Return (X, Y) of the center of cell containing provided text 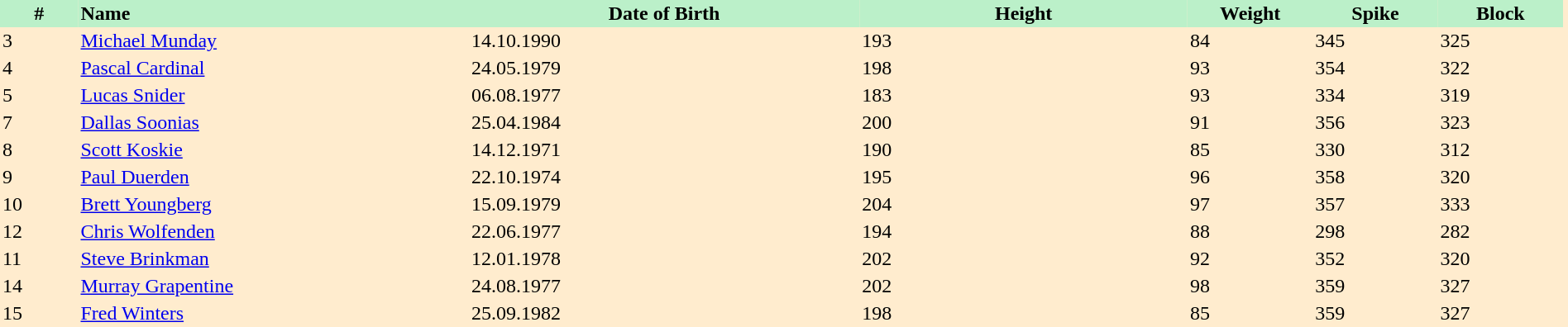
Weight (1250, 13)
12 (39, 231)
325 (1500, 41)
5 (39, 96)
14 (39, 286)
Date of Birth (664, 13)
194 (1024, 231)
356 (1374, 122)
358 (1374, 177)
15.09.1979 (664, 205)
# (39, 13)
24.05.1979 (664, 68)
298 (1374, 231)
9 (39, 177)
06.08.1977 (664, 96)
193 (1024, 41)
334 (1374, 96)
352 (1374, 259)
Michael Munday (273, 41)
25.04.1984 (664, 122)
354 (1374, 68)
Chris Wolfenden (273, 231)
8 (39, 150)
10 (39, 205)
204 (1024, 205)
Pascal Cardinal (273, 68)
4 (39, 68)
22.06.1977 (664, 231)
24.08.1977 (664, 286)
Height (1024, 13)
96 (1250, 177)
183 (1024, 96)
98 (1250, 286)
Steve Brinkman (273, 259)
12.01.1978 (664, 259)
97 (1250, 205)
Paul Duerden (273, 177)
Fred Winters (273, 314)
330 (1374, 150)
Spike (1374, 13)
323 (1500, 122)
11 (39, 259)
333 (1500, 205)
190 (1024, 150)
Block (1500, 13)
Scott Koskie (273, 150)
Name (273, 13)
319 (1500, 96)
345 (1374, 41)
14.12.1971 (664, 150)
22.10.1974 (664, 177)
195 (1024, 177)
282 (1500, 231)
Dallas Soonias (273, 122)
92 (1250, 259)
14.10.1990 (664, 41)
Brett Youngberg (273, 205)
3 (39, 41)
7 (39, 122)
25.09.1982 (664, 314)
91 (1250, 122)
312 (1500, 150)
Murray Grapentine (273, 286)
84 (1250, 41)
200 (1024, 122)
322 (1500, 68)
Lucas Snider (273, 96)
15 (39, 314)
357 (1374, 205)
88 (1250, 231)
